Output the (x, y) coordinate of the center of the cell containing the given text.  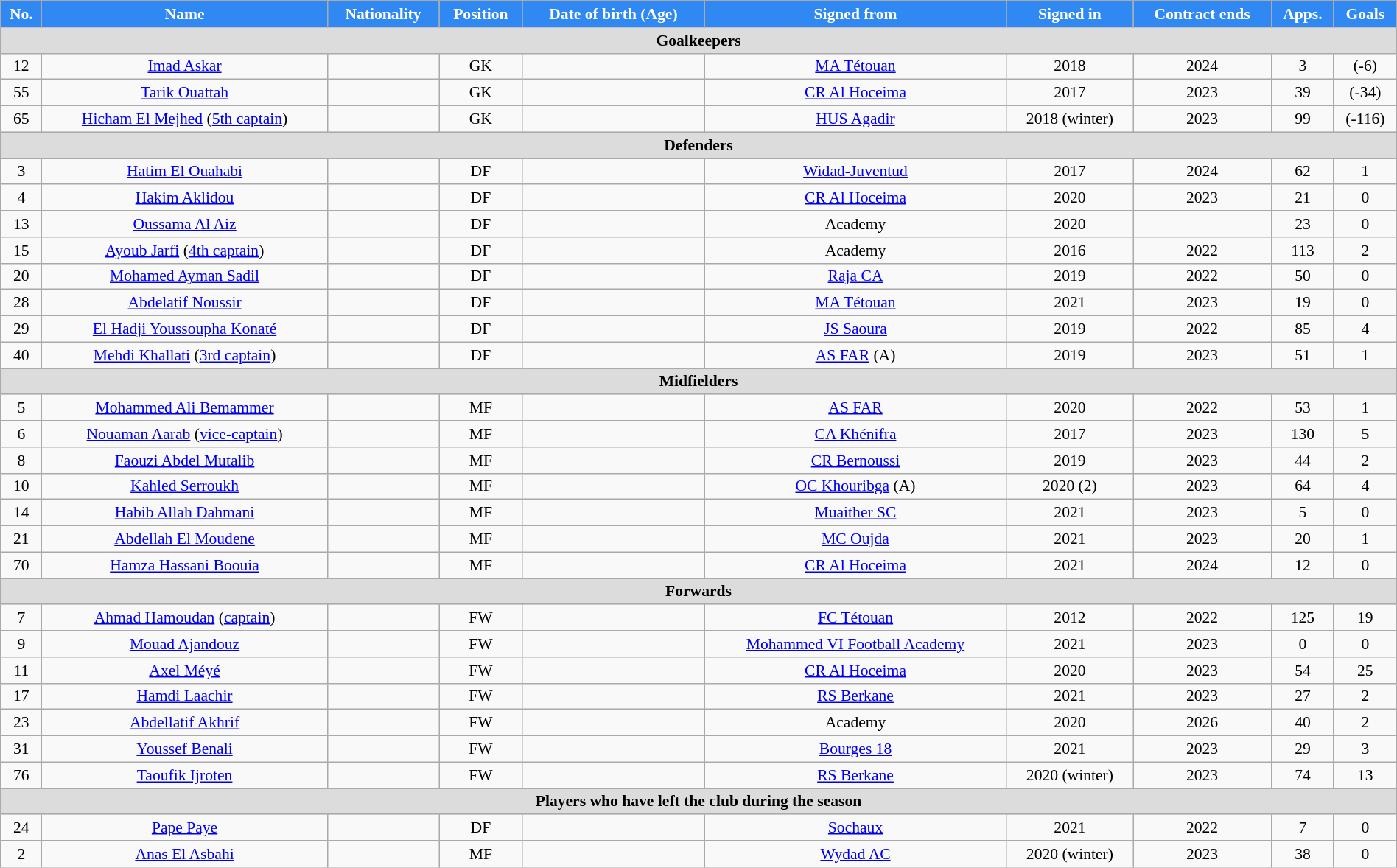
Widad-Juventud (855, 172)
Name (184, 14)
64 (1303, 486)
2016 (1070, 251)
Wydad AC (855, 854)
Mehdi Khallati (3rd captain) (184, 355)
AS FAR (A) (855, 355)
55 (21, 93)
Defenders (698, 145)
65 (21, 119)
CR Bernoussi (855, 461)
Nationality (383, 14)
44 (1303, 461)
AS FAR (855, 408)
74 (1303, 775)
39 (1303, 93)
Forwards (698, 592)
Midfielders (698, 382)
2018 (winter) (1070, 119)
28 (21, 303)
Mohammed Ali Bemammer (184, 408)
Goals (1365, 14)
10 (21, 486)
Hakim Aklidou (184, 198)
31 (21, 749)
Ayoub Jarfi (4th captain) (184, 251)
JS Saoura (855, 329)
Youssef Benali (184, 749)
Axel Méyé (184, 671)
Signed from (855, 14)
25 (1365, 671)
51 (1303, 355)
38 (1303, 854)
No. (21, 14)
130 (1303, 434)
Tarik Ouattah (184, 93)
2018 (1070, 66)
Abdelatif Noussir (184, 303)
Hicham El Mejhed (5th captain) (184, 119)
Nouaman Aarab (vice-captain) (184, 434)
MC Oujda (855, 539)
Mohamed Ayman Sadil (184, 276)
Pape Paye (184, 828)
17 (21, 696)
2012 (1070, 618)
Faouzi Abdel Mutalib (184, 461)
113 (1303, 251)
70 (21, 565)
OC Khouribga (A) (855, 486)
Habib Allah Dahmani (184, 513)
Contract ends (1202, 14)
Oussama Al Aiz (184, 224)
Muaither SC (855, 513)
8 (21, 461)
Signed in (1070, 14)
Imad Askar (184, 66)
CA Khénifra (855, 434)
125 (1303, 618)
El Hadji Youssoupha Konaté (184, 329)
Mouad Ajandouz (184, 644)
14 (21, 513)
Raja CA (855, 276)
(-6) (1365, 66)
Hamdi Laachir (184, 696)
Date of birth (Age) (613, 14)
Anas El Asbahi (184, 854)
FC Tétouan (855, 618)
Ahmad Hamoudan (captain) (184, 618)
Hamza Hassani Boouia (184, 565)
53 (1303, 408)
27 (1303, 696)
6 (21, 434)
85 (1303, 329)
Bourges 18 (855, 749)
Abdellah El Moudene (184, 539)
Kahled Serroukh (184, 486)
Position (480, 14)
99 (1303, 119)
Apps. (1303, 14)
2026 (1202, 723)
50 (1303, 276)
2020 (2) (1070, 486)
Hatim El Ouahabi (184, 172)
62 (1303, 172)
54 (1303, 671)
76 (21, 775)
(-116) (1365, 119)
Sochaux (855, 828)
Players who have left the club during the season (698, 802)
Mohammed VI Football Academy (855, 644)
11 (21, 671)
9 (21, 644)
Abdellatif Akhrif (184, 723)
24 (21, 828)
Taoufik Ijroten (184, 775)
HUS Agadir (855, 119)
Goalkeepers (698, 41)
(-34) (1365, 93)
15 (21, 251)
